Scan for the cell matching the given text and deliver its (X, Y) coordinate at center. 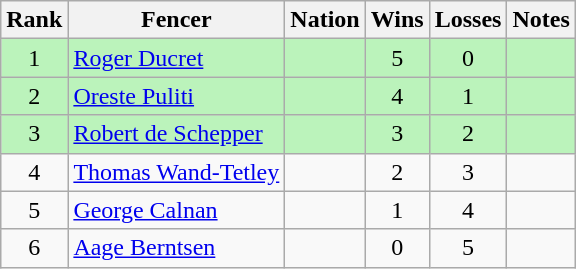
Robert de Schepper (176, 134)
Wins (397, 20)
Oreste Puliti (176, 96)
Notes (541, 20)
Roger Ducret (176, 58)
Losses (468, 20)
Nation (325, 20)
Thomas Wand-Tetley (176, 172)
Rank (34, 20)
6 (34, 248)
George Calnan (176, 210)
Aage Berntsen (176, 248)
Fencer (176, 20)
